Capture the cell that displays the provided text and extract its [X, Y] central coordinate. 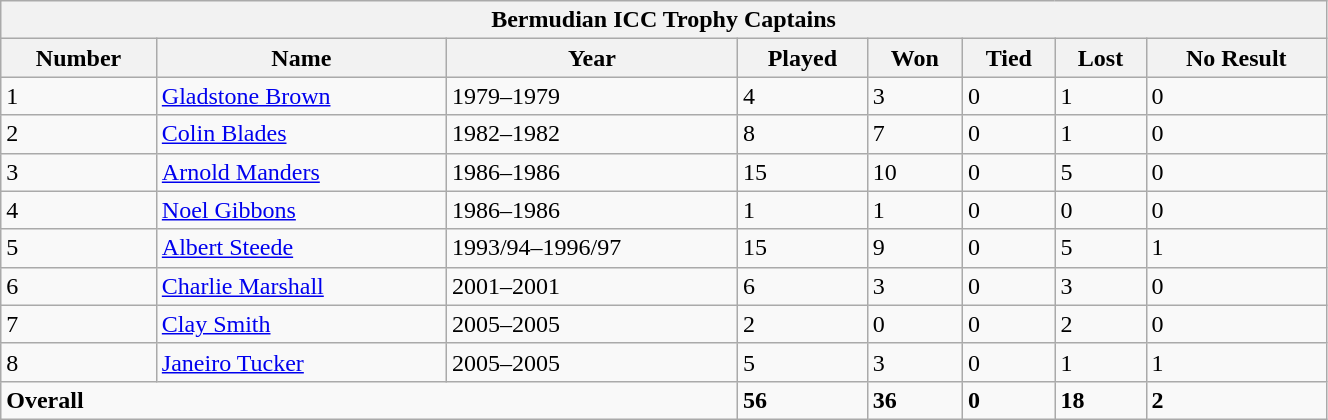
Overall [370, 400]
Year [592, 58]
Won [914, 58]
No Result [1236, 58]
1982–1982 [592, 134]
10 [914, 172]
Number [79, 58]
18 [1100, 400]
Charlie Marshall [301, 286]
2001–2001 [592, 286]
Noel Gibbons [301, 210]
9 [914, 248]
Colin Blades [301, 134]
36 [914, 400]
Lost [1100, 58]
Played [802, 58]
Clay Smith [301, 324]
Arnold Manders [301, 172]
Albert Steede [301, 248]
1993/94–1996/97 [592, 248]
Tied [1009, 58]
Gladstone Brown [301, 96]
56 [802, 400]
Name [301, 58]
Janeiro Tucker [301, 362]
1979–1979 [592, 96]
Bermudian ICC Trophy Captains [664, 20]
